For the text-containing cell, return its midpoint in (x, y) coordinate format. 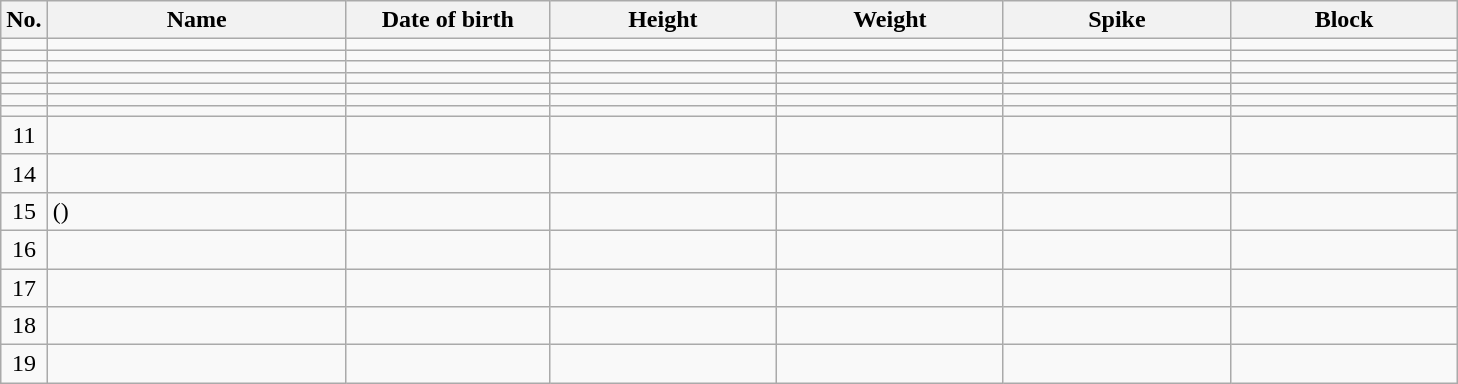
17 (24, 287)
11 (24, 135)
() (196, 211)
Name (196, 20)
19 (24, 364)
Block (1344, 20)
Weight (890, 20)
Date of birth (448, 20)
Height (662, 20)
18 (24, 326)
Spike (1116, 20)
14 (24, 173)
No. (24, 20)
15 (24, 211)
16 (24, 249)
